Pinpoint the cell where the given text exists, returning its (x, y) midpoint coordinate. 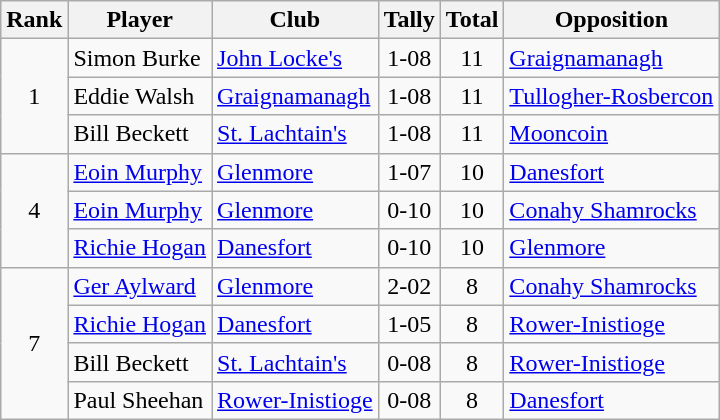
Tullogher-Rosbercon (612, 96)
1-05 (409, 324)
Ger Aylward (140, 286)
7 (34, 343)
Total (472, 20)
Paul Sheehan (140, 400)
2-02 (409, 286)
4 (34, 210)
Opposition (612, 20)
Simon Burke (140, 58)
Club (296, 20)
Rank (34, 20)
John Locke's (296, 58)
1 (34, 96)
1-07 (409, 172)
Player (140, 20)
Tally (409, 20)
Eddie Walsh (140, 96)
Mooncoin (612, 134)
